From the cell containing the given text, extract its center point as [X, Y] coordinate. 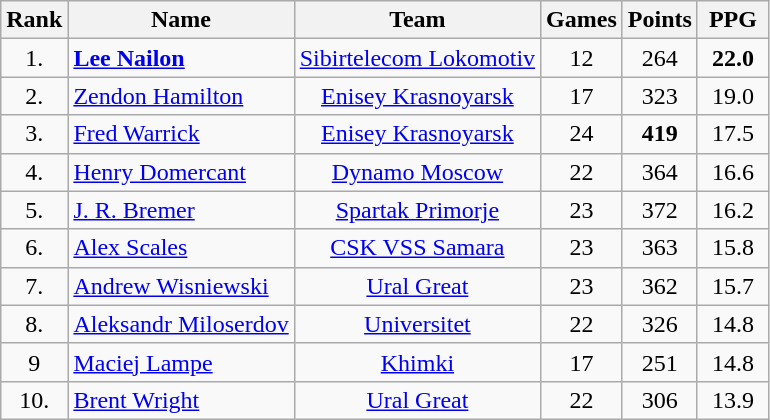
7. [34, 286]
326 [660, 324]
8. [34, 324]
12 [582, 58]
306 [660, 400]
Aleksandr Miloserdov [181, 324]
3. [34, 134]
362 [660, 286]
13.9 [732, 400]
Universitet [417, 324]
419 [660, 134]
2. [34, 96]
Lee Nailon [181, 58]
Spartak Primorje [417, 210]
Khimki [417, 362]
9 [34, 362]
Rank [34, 20]
Name [181, 20]
251 [660, 362]
Sibirtelecom Lokomotiv [417, 58]
24 [582, 134]
Team [417, 20]
15.8 [732, 248]
17.5 [732, 134]
Henry Domercant [181, 172]
Games [582, 20]
372 [660, 210]
1. [34, 58]
J. R. Bremer [181, 210]
CSK VSS Samara [417, 248]
19.0 [732, 96]
Andrew Wisniewski [181, 286]
Zendon Hamilton [181, 96]
Maciej Lampe [181, 362]
6. [34, 248]
323 [660, 96]
Alex Scales [181, 248]
10. [34, 400]
Dynamo Moscow [417, 172]
16.6 [732, 172]
16.2 [732, 210]
363 [660, 248]
4. [34, 172]
Brent Wright [181, 400]
15.7 [732, 286]
PPG [732, 20]
264 [660, 58]
5. [34, 210]
Fred Warrick [181, 134]
364 [660, 172]
22.0 [732, 58]
Points [660, 20]
